Provide the (x, y) coordinate of the cell's center where the given text is located.  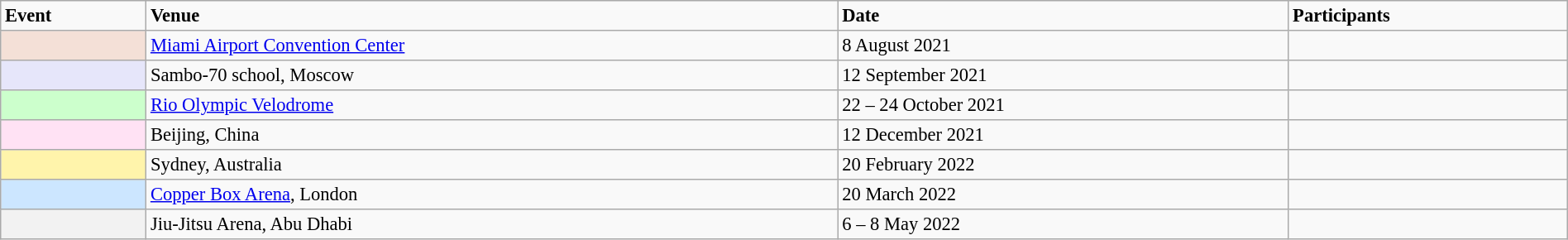
6 – 8 May 2022 (1064, 224)
Sambo-70 school, Moscow (492, 75)
8 August 2021 (1064, 46)
22 – 24 October 2021 (1064, 105)
Rio Olympic Velodrome (492, 105)
Sydney, Australia (492, 165)
Event (74, 16)
12 September 2021 (1064, 75)
Copper Box Arena, London (492, 194)
Jiu-Jitsu Arena, Abu Dhabi (492, 224)
Beijing, China (492, 135)
12 December 2021 (1064, 135)
Venue (492, 16)
20 March 2022 (1064, 194)
Date (1064, 16)
20 February 2022 (1064, 165)
Miami Airport Convention Center (492, 46)
Participants (1427, 16)
